Scan for the cell matching the given text and deliver its [X, Y] coordinate at center. 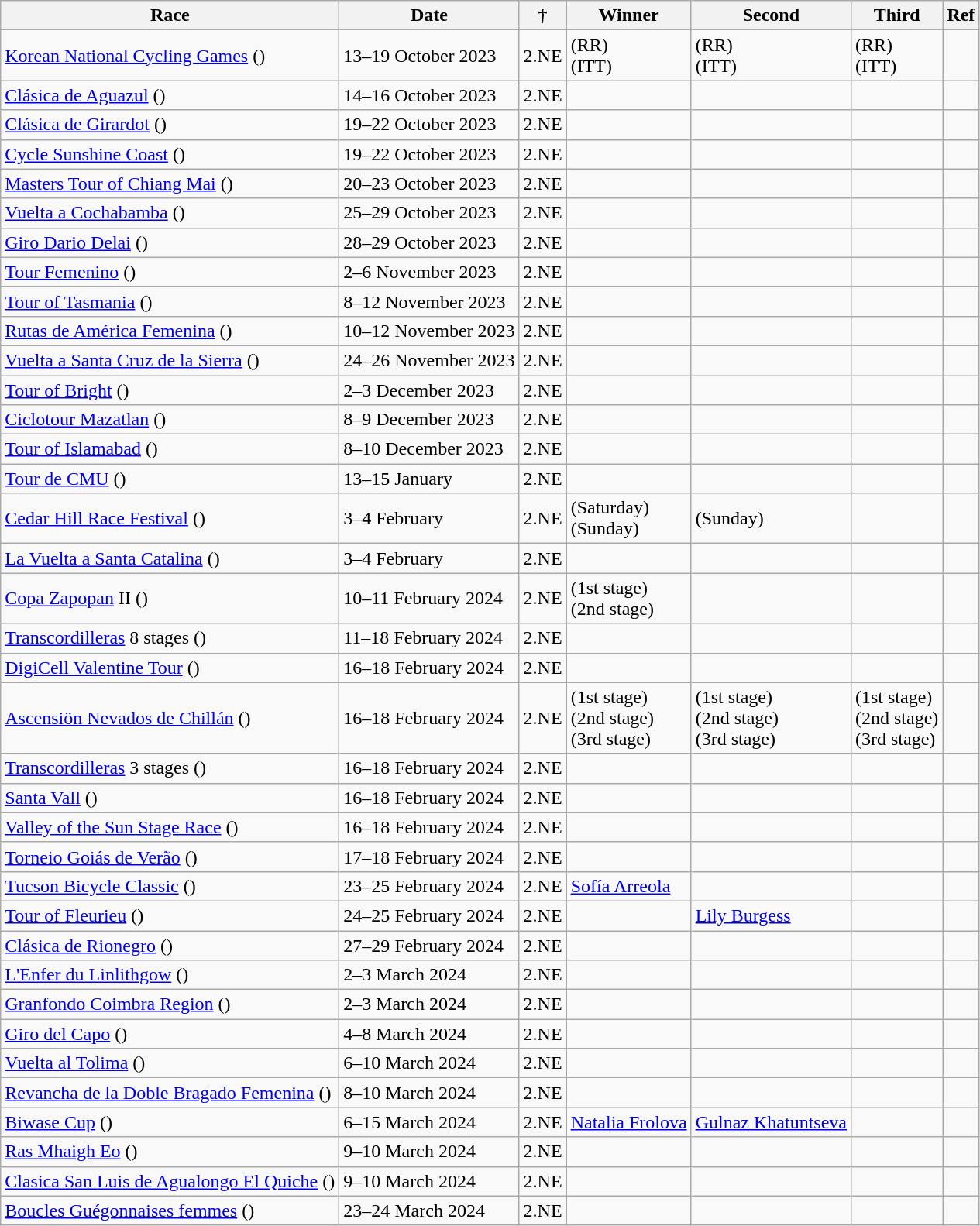
(Saturday) (Sunday) [629, 519]
6–10 March 2024 [429, 1063]
24–26 November 2023 [429, 360]
23–25 February 2024 [429, 886]
Santa Vall () [170, 798]
Tour of Tasmania () [170, 301]
Clásica de Rionegro () [170, 946]
(Sunday) [771, 519]
Lily Burgess [771, 915]
Tour of Islamabad () [170, 449]
L'Enfer du Linlithgow () [170, 975]
2–3 December 2023 [429, 390]
Granfondo Coimbra Region () [170, 1004]
Revancha de la Doble Bragado Femenina () [170, 1093]
Korean National Cycling Games () [170, 56]
24–25 February 2024 [429, 915]
13–19 October 2023 [429, 56]
Giro Dario Delai () [170, 242]
Tour Femenino () [170, 272]
4–8 March 2024 [429, 1034]
Cycle Sunshine Coast () [170, 154]
8–9 December 2023 [429, 420]
6–15 March 2024 [429, 1122]
† [542, 15]
2–6 November 2023 [429, 272]
Cedar Hill Race Festival () [170, 519]
Torneio Goiás de Verão () [170, 857]
Sofía Arreola [629, 886]
8–10 March 2024 [429, 1093]
14–16 October 2023 [429, 95]
(1st stage) (2nd stage) [629, 598]
Ras Mhaigh Eo () [170, 1152]
13–15 January [429, 479]
Boucles Guégonnaises femmes () [170, 1211]
10–12 November 2023 [429, 331]
Second [771, 15]
17–18 February 2024 [429, 857]
Copa Zapopan II () [170, 598]
Natalia Frolova [629, 1122]
Tucson Bicycle Classic () [170, 886]
27–29 February 2024 [429, 946]
Tour de CMU () [170, 479]
Tour of Bright () [170, 390]
23–24 March 2024 [429, 1211]
Vuelta a Santa Cruz de la Sierra () [170, 360]
8–10 December 2023 [429, 449]
Valley of the Sun Stage Race () [170, 827]
28–29 October 2023 [429, 242]
Clasica San Luis de Agualongo El Quiche () [170, 1181]
Biwase Cup () [170, 1122]
Third [896, 15]
Giro del Capo () [170, 1034]
Race [170, 15]
Tour of Fleurieu () [170, 915]
Winner [629, 15]
DigiCell Valentine Tour () [170, 668]
20–23 October 2023 [429, 184]
Date [429, 15]
Rutas de América Femenina () [170, 331]
Gulnaz Khatuntseva [771, 1122]
Ascensiön Nevados de Chillán () [170, 718]
10–11 February 2024 [429, 598]
11–18 February 2024 [429, 638]
La Vuelta a Santa Catalina () [170, 558]
Ref [961, 15]
Ciclotour Mazatlan () [170, 420]
Masters Tour of Chiang Mai () [170, 184]
Transcordilleras 3 stages () [170, 768]
25–29 October 2023 [429, 213]
Vuelta al Tolima () [170, 1063]
Transcordilleras 8 stages () [170, 638]
Clásica de Girardot () [170, 125]
Vuelta a Cochabamba () [170, 213]
Clásica de Aguazul () [170, 95]
8–12 November 2023 [429, 301]
